Pinpoint the cell where the given text exists, returning its (x, y) midpoint coordinate. 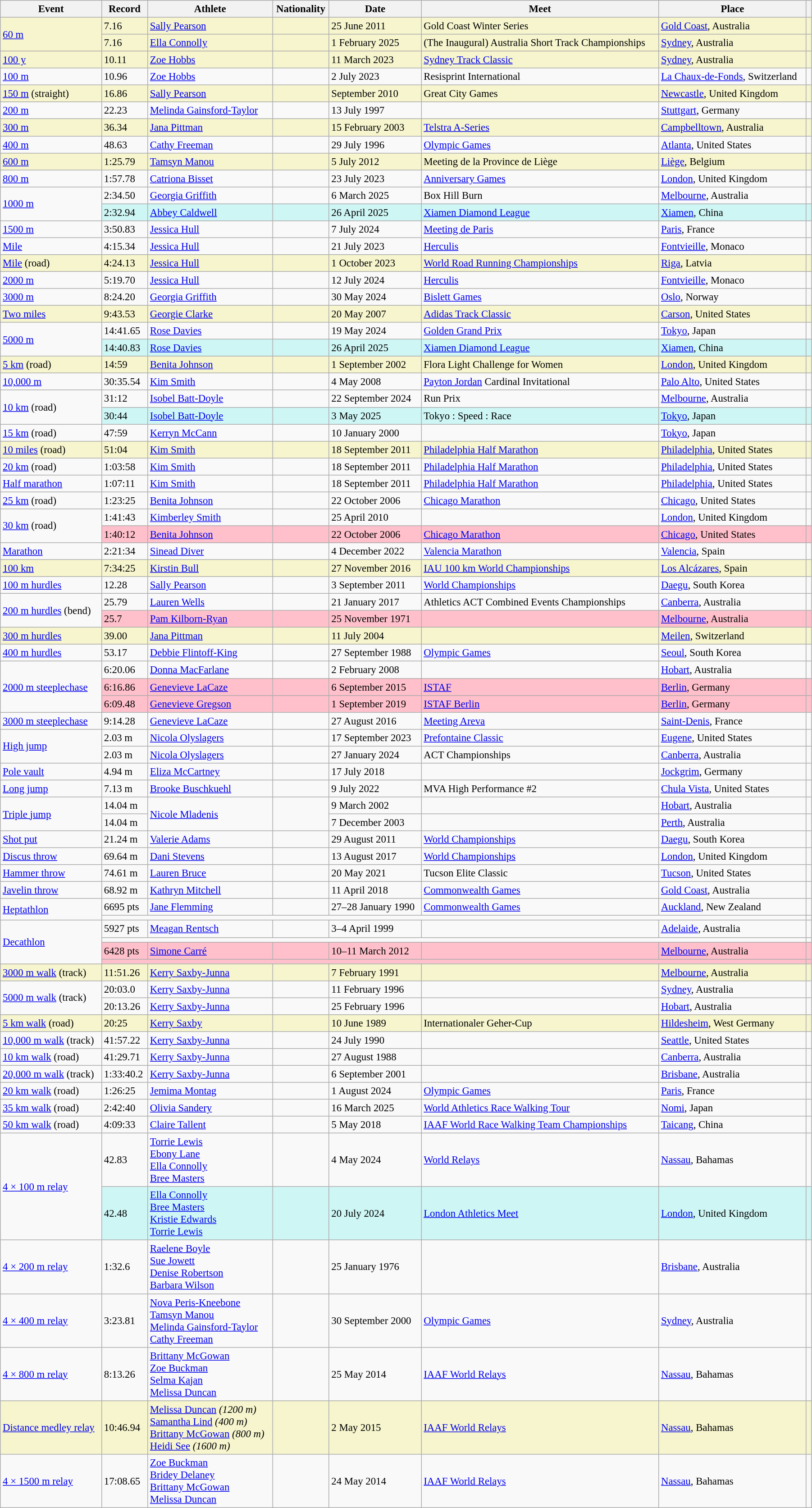
74.61 m (124, 873)
2:34.50 (124, 195)
5 km walk (road) (51, 1023)
16.86 (124, 94)
5 July 2012 (375, 161)
ISTAF (540, 687)
5000 m walk (track) (51, 998)
Liège, Belgium (733, 161)
4 × 1500 m relay (51, 1480)
Anniversary Games (540, 179)
Distance medley relay (51, 1427)
Telstra A-Series (540, 128)
9 July 2022 (375, 788)
600 m (51, 161)
4 December 2022 (375, 551)
Torrie LewisEbony LaneElla ConnollyBree Masters (210, 1160)
Golden Grand Prix (540, 331)
24 May 2014 (375, 1480)
Box Hill Burn (540, 195)
17 September 2023 (375, 738)
19 May 2024 (375, 331)
1:40:12 (124, 534)
8:24.20 (124, 297)
1:41:43 (124, 518)
3 September 2011 (375, 585)
Kimberley Smith (210, 518)
10 June 1989 (375, 1023)
23 July 2023 (375, 179)
4 × 400 m relay (51, 1321)
36.34 (124, 128)
4:15.34 (124, 246)
13 August 2017 (375, 857)
25 June 2011 (375, 26)
Record (124, 9)
41:29.71 (124, 1057)
Kerryn McCann (210, 433)
3 May 2025 (375, 416)
20 July 2024 (375, 1214)
Palo Alto, United States (733, 382)
Nova Peris-KneeboneTamsyn ManouMelinda Gainsford-TaylorCathy Freeman (210, 1321)
3–4 April 1999 (375, 929)
47:59 (124, 433)
Gold Coast Winter Series (540, 26)
Meeting Areva (540, 721)
22.23 (124, 110)
1500 m (51, 229)
27 August 2016 (375, 721)
High jump (51, 746)
20,000 m walk (track) (51, 1074)
20:13.26 (124, 1006)
Kirstin Bull (210, 568)
27 September 1988 (375, 653)
Jane Flemming (210, 907)
Chula Vista, United States (733, 788)
Triple jump (51, 814)
20:03.0 (124, 990)
11 July 2004 (375, 636)
100 m (51, 77)
10–11 March 2012 (375, 951)
Stuttgart, Germany (733, 110)
Long jump (51, 788)
Carson, United States (733, 314)
4 May 2024 (375, 1160)
Debbie Flintoff-King (210, 653)
3000 m steeplechase (51, 721)
Great City Games (540, 94)
2 May 2015 (375, 1427)
25.7 (124, 619)
Tokyo : Speed : Race (540, 416)
5 May 2018 (375, 1125)
Brittany McGowanZoe BuckmanSelma KajanMelissa Duncan (210, 1374)
6:16.86 (124, 687)
25.79 (124, 602)
5 km (road) (51, 365)
Perth, Australia (733, 822)
2 February 2008 (375, 670)
13 July 1997 (375, 110)
ACT Championships (540, 755)
25 January 1976 (375, 1267)
27–28 January 1990 (375, 907)
11 April 2018 (375, 890)
Pole vault (51, 772)
2000 m steeplechase (51, 687)
Nationality (301, 9)
1:57.78 (124, 179)
Hammer throw (51, 873)
Georgie Clarke (210, 314)
Kathryn Mitchell (210, 890)
25 November 1971 (375, 619)
4 × 200 m relay (51, 1267)
10 km (road) (51, 408)
Los Alcázares, Spain (733, 568)
30 May 2024 (375, 297)
Valencia, Spain (733, 551)
4.94 m (124, 772)
Simone Carré (210, 951)
World Athletics Race Walking Tour (540, 1108)
25 km (road) (51, 500)
IAU 100 km World Championships (540, 568)
Tucson, United States (733, 873)
1:07:11 (124, 484)
9 March 2002 (375, 806)
Marathon (51, 551)
10 miles (road) (51, 449)
Claire Tallent (210, 1125)
9:14.28 (124, 721)
11:51.26 (124, 972)
Melinda Gainsford-Taylor (210, 110)
Melissa Duncan (1200 m)Samantha Lind (400 m)Brittany McGowan (800 m)Heidi See (1600 m) (210, 1427)
20 km (road) (51, 467)
La Chaux-de-Fonds, Switzerland (733, 77)
Meeting de la Province de Liège (540, 161)
9:43.53 (124, 314)
300 m hurdles (51, 636)
11 February 1996 (375, 990)
30:44 (124, 416)
Olivia Sandery (210, 1108)
1:26:25 (124, 1091)
10,000 m (51, 382)
Heptathlon (51, 909)
Taicang, China (733, 1125)
Mile (51, 246)
Internationaler Geher-Cup (540, 1023)
10.11 (124, 60)
1 August 2024 (375, 1091)
1000 m (51, 204)
30 km (road) (51, 526)
3:50.83 (124, 229)
Discus throw (51, 857)
Adidas Track Classic (540, 314)
2:42:40 (124, 1108)
Payton Jordan Cardinal Invitational (540, 382)
24 July 1990 (375, 1040)
53.17 (124, 653)
Jemima Montag (210, 1091)
Mile (road) (51, 263)
Tamsyn Manou (210, 161)
Valencia Marathon (540, 551)
3:23.81 (124, 1321)
Prefontaine Classic (540, 738)
48.63 (124, 145)
25 May 2014 (375, 1374)
12.28 (124, 585)
8:13.26 (124, 1374)
Adelaide, Australia (733, 929)
21 January 2017 (375, 602)
400 m hurdles (51, 653)
2000 m (51, 280)
14:40.83 (124, 348)
39.00 (124, 636)
7:34:25 (124, 568)
21.24 m (124, 839)
20 May 2007 (375, 314)
4:24.13 (124, 263)
Run Prix (540, 399)
Meet (540, 9)
1 February 2025 (375, 43)
12 July 2024 (375, 280)
10:46.94 (124, 1427)
September 2010 (375, 94)
Two miles (51, 314)
25 April 2010 (375, 518)
6428 pts (124, 951)
42.48 (124, 1214)
Resisprint International (540, 77)
1:25.79 (124, 161)
Lauren Bruce (210, 873)
5000 m (51, 339)
10.96 (124, 77)
ISTAF Berlin (540, 704)
20 May 2021 (375, 873)
Athlete (210, 9)
Atlanta, United States (733, 145)
Decathlon (51, 942)
4 × 100 m relay (51, 1187)
World Relays (540, 1160)
Catriona Bisset (210, 179)
World Road Running Championships (540, 263)
Meagan Rentsch (210, 929)
Sydney Track Classic (540, 60)
7 December 2003 (375, 822)
2:21:34 (124, 551)
800 m (51, 179)
Oslo, Norway (733, 297)
11 March 2023 (375, 60)
10 km walk (road) (51, 1057)
Sinead Diver (210, 551)
69.64 m (124, 857)
3000 m walk (track) (51, 972)
Place (733, 9)
15 February 2003 (375, 128)
Date (375, 9)
60 m (51, 34)
Seattle, United States (733, 1040)
4:09:33 (124, 1125)
Athletics ACT Combined Events Championships (540, 602)
Newcastle, United Kingdom (733, 94)
20:25 (124, 1023)
6695 pts (124, 907)
Ella Connolly (210, 43)
6 September 2015 (375, 687)
1:33:40.2 (124, 1074)
London Athletics Meet (540, 1214)
Brooke Buschkuehl (210, 788)
2 July 2023 (375, 77)
Nicole Mladenis (210, 814)
Flora Light Challenge for Women (540, 365)
6 September 2001 (375, 1074)
17:08.65 (124, 1480)
Dani Stevens (210, 857)
35 km walk (road) (51, 1108)
Lauren Wells (210, 602)
30:35.54 (124, 382)
Half marathon (51, 484)
1:23:25 (124, 500)
6:20.06 (124, 670)
22 September 2024 (375, 399)
Javelin throw (51, 890)
Shot put (51, 839)
50 km walk (road) (51, 1125)
2:32.94 (124, 212)
14:59 (124, 365)
Tucson Elite Classic (540, 873)
1:32.6 (124, 1267)
Ella ConnollyBree MastersKristie EdwardsTorrie Lewis (210, 1214)
27 January 2024 (375, 755)
Valerie Adams (210, 839)
68.92 m (124, 890)
16 March 2025 (375, 1108)
20 km walk (road) (51, 1091)
Jockgrim, Germany (733, 772)
Zoe BuckmanBridey DelaneyBrittany McGowanMelissa Duncan (210, 1480)
15 km (road) (51, 433)
300 m (51, 128)
Cathy Freeman (210, 145)
100 y (51, 60)
29 July 1996 (375, 145)
5927 pts (124, 929)
Campbelltown, Australia (733, 128)
21 July 2023 (375, 246)
7.13 m (124, 788)
6 March 2025 (375, 195)
Abbey Caldwell (210, 212)
1 September 2019 (375, 704)
14:41.65 (124, 331)
7 July 2024 (375, 229)
41:57.22 (124, 1040)
10 January 2000 (375, 433)
25 February 1996 (375, 1006)
100 km (51, 568)
27 August 1988 (375, 1057)
200 m (51, 110)
1 October 2023 (375, 263)
17 July 2018 (375, 772)
IAAF World Race Walking Team Championships (540, 1125)
Raelene BoyleSue JowettDenise RobertsonBarbara Wilson (210, 1267)
100 m hurdles (51, 585)
Bislett Games (540, 297)
10,000 m walk (track) (51, 1040)
5:19.70 (124, 280)
150 m (straight) (51, 94)
7 February 1991 (375, 972)
27 November 2016 (375, 568)
3000 m (51, 297)
Meeting de Paris (540, 229)
Genevieve Gregson (210, 704)
31:12 (124, 399)
Eliza McCartney (210, 772)
Auckland, New Zealand (733, 907)
(The Inaugural) Australia Short Track Championships (540, 43)
Pam Kilborn-Ryan (210, 619)
51:04 (124, 449)
Saint-Denis, France (733, 721)
Riga, Latvia (733, 263)
Meilen, Switzerland (733, 636)
30 September 2000 (375, 1321)
1 September 2002 (375, 365)
Donna MacFarlane (210, 670)
4 × 800 m relay (51, 1374)
200 m hurdles (bend) (51, 610)
400 m (51, 145)
4 May 2008 (375, 382)
42.83 (124, 1160)
29 August 2011 (375, 839)
MVA High Performance #2 (540, 788)
Eugene, United States (733, 738)
Nomi, Japan (733, 1108)
Seoul, South Korea (733, 653)
Hildesheim, West Germany (733, 1023)
6:09.48 (124, 704)
Event (51, 9)
Kerry Saxby (210, 1023)
1:03:58 (124, 467)
